Identify which cell holds the provided text, then report its [x, y] central coordinate. 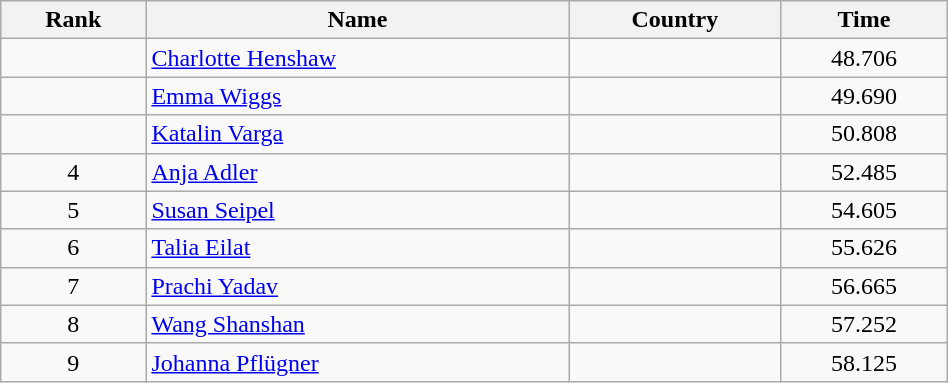
Emma Wiggs [358, 96]
Katalin Varga [358, 134]
Name [358, 20]
Time [864, 20]
4 [74, 172]
6 [74, 248]
Johanna Pflügner [358, 362]
58.125 [864, 362]
5 [74, 210]
Talia Eilat [358, 248]
Country [674, 20]
Rank [74, 20]
Prachi Yadav [358, 286]
7 [74, 286]
57.252 [864, 324]
55.626 [864, 248]
49.690 [864, 96]
50.808 [864, 134]
Charlotte Henshaw [358, 58]
54.605 [864, 210]
8 [74, 324]
Anja Adler [358, 172]
Susan Seipel [358, 210]
52.485 [864, 172]
Wang Shanshan [358, 324]
56.665 [864, 286]
9 [74, 362]
48.706 [864, 58]
